Locate the cell with the specified text and output its [x, y] center coordinate. 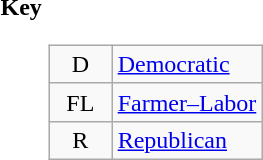
R [81, 140]
FL [81, 102]
Farmer–Labor [187, 102]
Democratic [187, 64]
D [81, 64]
Republican [187, 140]
